Extract the (x, y) coordinate from the center of the cell holding the provided text.  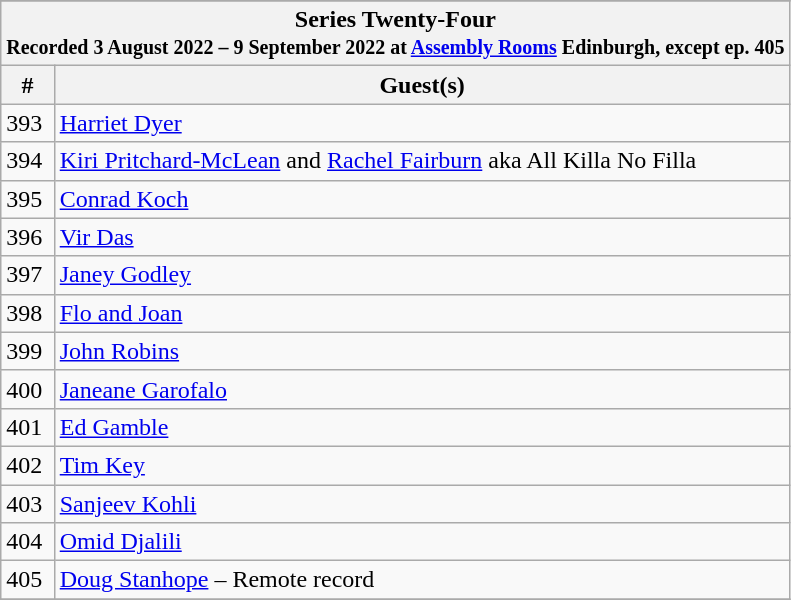
394 (28, 161)
Janeane Garofalo (422, 389)
Doug Stanhope – Remote record (422, 580)
404 (28, 542)
405 (28, 580)
Guest(s) (422, 85)
396 (28, 237)
395 (28, 199)
Flo and Joan (422, 313)
Tim Key (422, 465)
Series Twenty-FourRecorded 3 August 2022 – 9 September 2022 at Assembly Rooms Edinburgh, except ep. 405 (396, 34)
Janey Godley (422, 275)
# (28, 85)
397 (28, 275)
Harriet Dyer (422, 123)
402 (28, 465)
Omid Djalili (422, 542)
Ed Gamble (422, 427)
393 (28, 123)
400 (28, 389)
Conrad Koch (422, 199)
401 (28, 427)
403 (28, 503)
Sanjeev Kohli (422, 503)
John Robins (422, 351)
399 (28, 351)
Kiri Pritchard-McLean and Rachel Fairburn aka All Killa No Filla (422, 161)
Vir Das (422, 237)
398 (28, 313)
